Scan for the cell matching the given text and deliver its [x, y] coordinate at center. 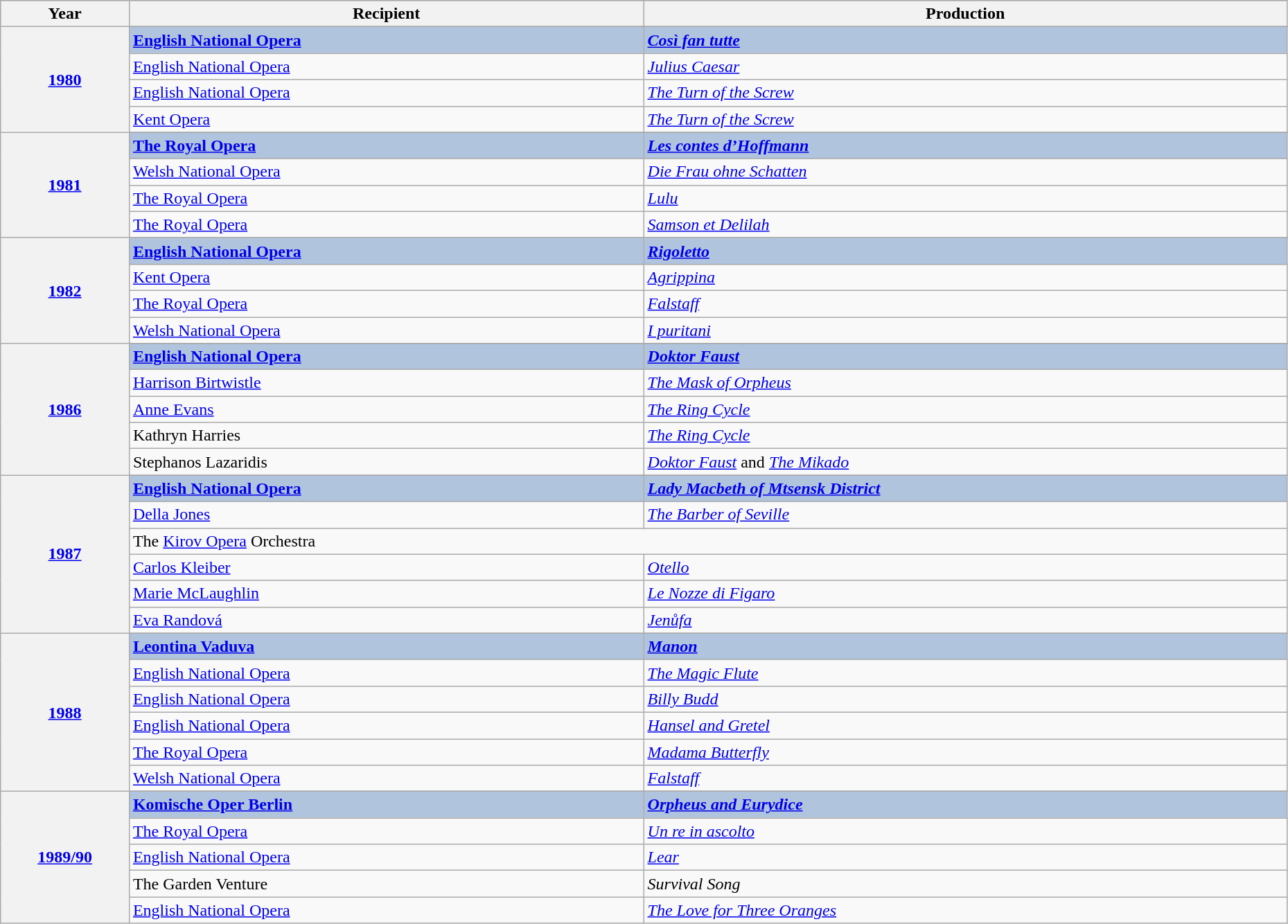
Carlos Kleiber [387, 567]
Recipient [387, 14]
Lear [965, 858]
1988 [65, 712]
Survival Song [965, 884]
Otello [965, 567]
The Kirov Opera Orchestra [708, 541]
1986 [65, 409]
Jenůfa [965, 620]
Samson et Delilah [965, 224]
The Magic Flute [965, 673]
Leontina Vaduva [387, 646]
Così fan tutte [965, 40]
The Love for Three Oranges [965, 910]
Doktor Faust and The Mikado [965, 462]
The Mask of Orpheus [965, 383]
Orpheus and Eurydice [965, 805]
Die Frau ohne Schatten [965, 172]
The Garden Venture [387, 884]
1980 [65, 80]
1982 [65, 290]
Les contes d’Hoffmann [965, 145]
Lulu [965, 198]
I puritani [965, 330]
Harrison Birtwistle [387, 383]
Manon [965, 646]
Julius Caesar [965, 66]
Marie McLaughlin [387, 594]
Un re in ascolto [965, 831]
1981 [65, 185]
Komische Oper Berlin [387, 805]
Le Nozze di Figaro [965, 594]
The Barber of Seville [965, 515]
Kathryn Harries [387, 436]
Billy Budd [965, 699]
Year [65, 14]
Eva Randová [387, 620]
Doktor Faust [965, 357]
Della Jones [387, 515]
1989/90 [65, 858]
Madama Butterfly [965, 752]
Production [965, 14]
Anne Evans [387, 409]
Hansel and Gretel [965, 725]
1987 [65, 554]
Rigoletto [965, 251]
Lady Macbeth of Mtsensk District [965, 488]
Agrippina [965, 277]
Stephanos Lazaridis [387, 462]
